Determine the [x, y] coordinate at the center of the cell enclosing the given text.  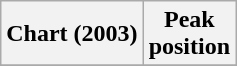
Peak position [189, 34]
Chart (2003) [72, 34]
